Pinpoint the cell where the given text exists, returning its [X, Y] midpoint coordinate. 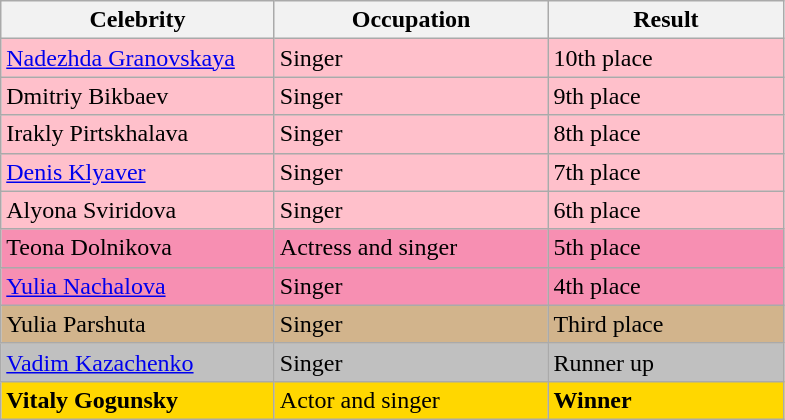
Nadezhda Granovskaya [138, 58]
Dmitriy Bikbaev [138, 96]
Teona Dolnikova [138, 248]
5th place [666, 248]
Third place [666, 324]
Vitaly Gogunsky [138, 400]
Occupation [411, 20]
Denis Klyaver [138, 172]
9th place [666, 96]
4th place [666, 286]
Actress and singer [411, 248]
7th place [666, 172]
Yulia Nachalova [138, 286]
Runner up [666, 362]
Result [666, 20]
Alyona Sviridova [138, 210]
Vadim Kazachenko [138, 362]
6th place [666, 210]
Celebrity [138, 20]
8th place [666, 134]
10th place [666, 58]
Irakly Pirtskhalava [138, 134]
Yulia Parshuta [138, 324]
Winner [666, 400]
Actor and singer [411, 400]
